For the text-containing cell, return its midpoint in (X, Y) coordinate format. 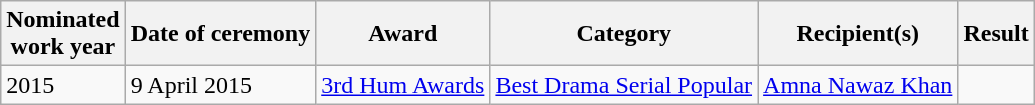
2015 (63, 85)
Award (403, 34)
Date of ceremony (220, 34)
Amna Nawaz Khan (858, 85)
Category (624, 34)
3rd Hum Awards (403, 85)
Best Drama Serial Popular (624, 85)
Result (996, 34)
9 April 2015 (220, 85)
Nominatedwork year (63, 34)
Recipient(s) (858, 34)
